Provide the [X, Y] coordinate of the cell's center where the given text is located.  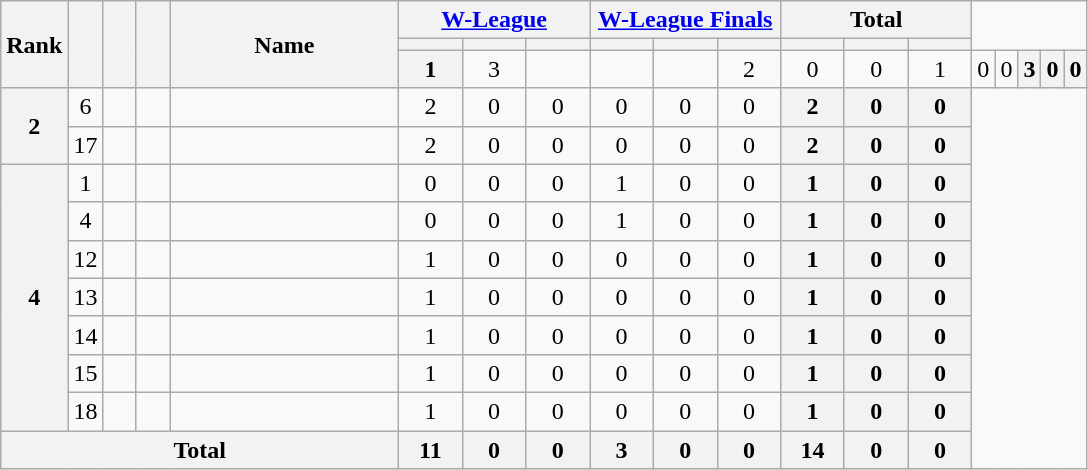
W-League Finals [686, 20]
17 [86, 145]
11 [431, 449]
W-League [494, 20]
6 [86, 107]
15 [86, 373]
13 [86, 297]
Name [284, 44]
Rank [34, 44]
18 [86, 411]
12 [86, 259]
